Scan for the cell matching the given text and deliver its (x, y) coordinate at center. 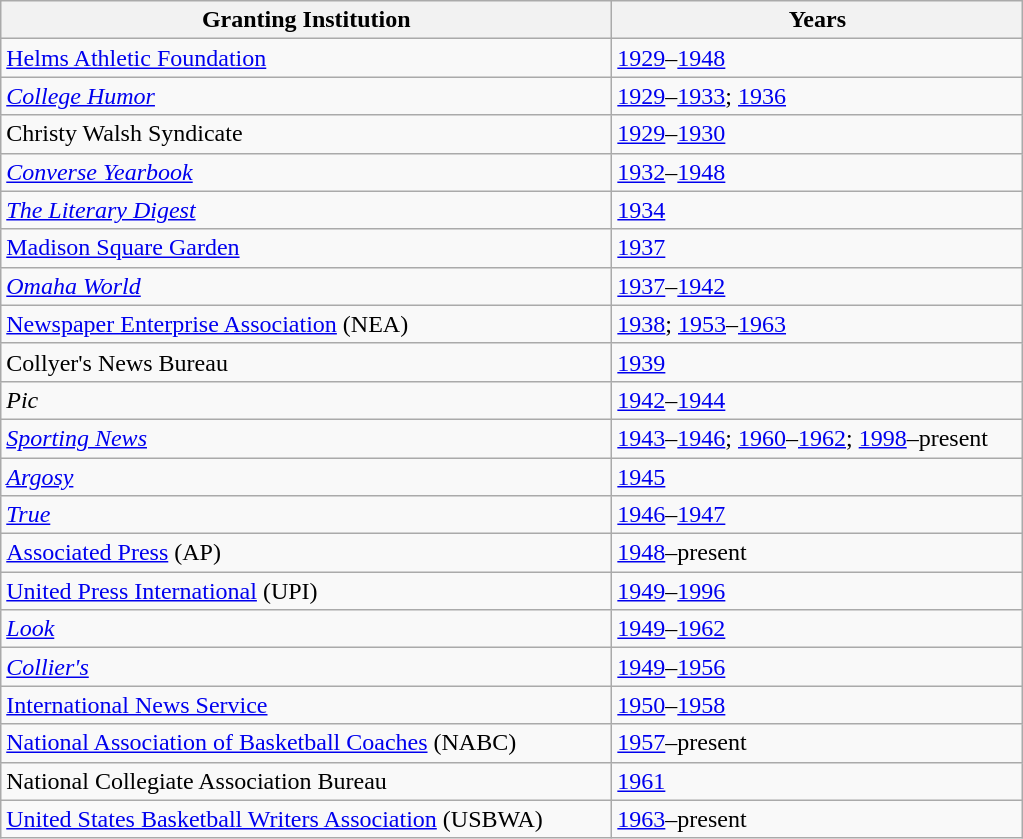
National Association of Basketball Coaches (NABC) (306, 743)
1963–present (818, 819)
1937–1942 (818, 286)
Omaha World (306, 286)
1961 (818, 781)
Newspaper Enterprise Association (NEA) (306, 324)
College Humor (306, 96)
1937 (818, 248)
1929–1933; 1936 (818, 96)
Helms Athletic Foundation (306, 58)
United Press International (UPI) (306, 591)
Converse Yearbook (306, 172)
Years (818, 20)
1939 (818, 362)
1938; 1953–1963 (818, 324)
1942–1944 (818, 400)
Sporting News (306, 438)
1949–1996 (818, 591)
Argosy (306, 477)
Madison Square Garden (306, 248)
National Collegiate Association Bureau (306, 781)
Pic (306, 400)
United States Basketball Writers Association (USBWA) (306, 819)
True (306, 515)
1932–1948 (818, 172)
1957–present (818, 743)
Associated Press (AP) (306, 553)
1949–1962 (818, 629)
Christy Walsh Syndicate (306, 134)
1948–present (818, 553)
Granting Institution (306, 20)
International News Service (306, 705)
1943–1946; 1960–1962; 1998–present (818, 438)
1946–1947 (818, 515)
Collyer's News Bureau (306, 362)
1929–1948 (818, 58)
Look (306, 629)
Collier's (306, 667)
The Literary Digest (306, 210)
1945 (818, 477)
1929–1930 (818, 134)
1949–1956 (818, 667)
1934 (818, 210)
1950–1958 (818, 705)
